Determine the [x, y] coordinate at the center of the cell enclosing the given text.  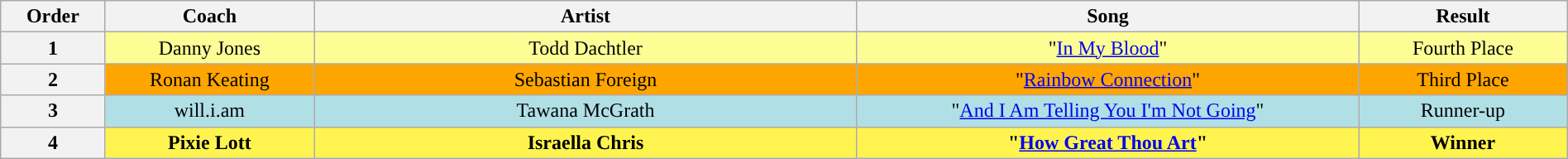
Artist [586, 17]
Ronan Keating [210, 79]
Third Place [1464, 79]
Song [1107, 17]
Pixie Lott [210, 142]
Order [53, 17]
"Rainbow Connection" [1107, 79]
Sebastian Foreign [586, 79]
Todd Dachtler [586, 48]
2 [53, 79]
"And I Am Telling You I'm Not Going" [1107, 111]
Winner [1464, 142]
4 [53, 142]
"In My Blood" [1107, 48]
Danny Jones [210, 48]
Coach [210, 17]
"How Great Thou Art" [1107, 142]
Runner-up [1464, 111]
Tawana McGrath [586, 111]
will.i.am [210, 111]
1 [53, 48]
Israella Chris [586, 142]
3 [53, 111]
Result [1464, 17]
Fourth Place [1464, 48]
